Extract the [X, Y] coordinate from the center of the cell holding the provided text.  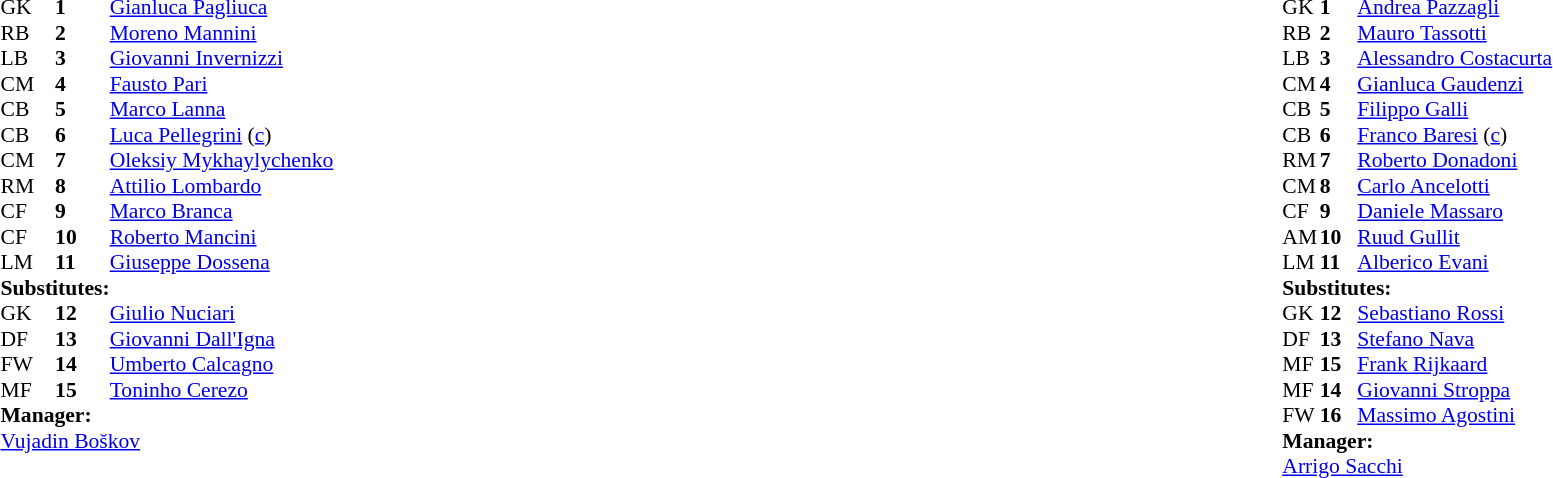
Filippo Galli [1454, 109]
Franco Baresi (c) [1454, 135]
Fausto Pari [222, 84]
Massimo Agostini [1454, 415]
Gianluca Gaudenzi [1454, 84]
Carlo Ancelotti [1454, 186]
Giovanni Invernizzi [222, 59]
Stefano Nava [1454, 339]
Moreno Mannini [222, 33]
AM [1301, 237]
Frank Rijkaard [1454, 365]
Roberto Mancini [222, 237]
Umberto Calcagno [222, 365]
Sebastiano Rossi [1454, 313]
Oleksiy Mykhaylychenko [222, 161]
Giovanni Stroppa [1454, 390]
Toninho Cerezo [222, 390]
Mauro Tassotti [1454, 33]
Luca Pellegrini (c) [222, 135]
Roberto Donadoni [1454, 161]
Vujadin Boškov [166, 441]
Attilio Lombardo [222, 186]
Giovanni Dall'Igna [222, 339]
Ruud Gullit [1454, 237]
Alberico Evani [1454, 263]
Marco Lanna [222, 109]
16 [1339, 415]
Giuseppe Dossena [222, 263]
Marco Branca [222, 211]
Giulio Nuciari [222, 313]
Alessandro Costacurta [1454, 59]
Daniele Massaro [1454, 211]
